For the text-containing cell, return its midpoint in [X, Y] coordinate format. 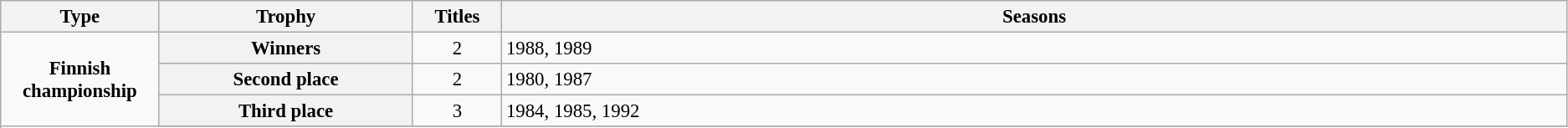
Winners [286, 49]
1984, 1985, 1992 [1034, 111]
Trophy [286, 17]
1980, 1987 [1034, 79]
Seasons [1034, 17]
Second place [286, 79]
1988, 1989 [1034, 49]
Third place [286, 111]
Finnish championship [80, 80]
3 [457, 111]
Type [80, 17]
Titles [457, 17]
